Find where the given text appears and provide that cell's center as [x, y] coordinate. 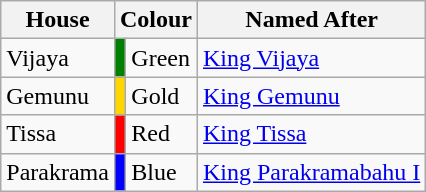
Parakrama [58, 172]
King Gemunu [311, 96]
Red [162, 134]
King Tissa [311, 134]
Gemunu [58, 96]
Colour [156, 20]
House [58, 20]
Blue [162, 172]
King Parakramabahu I [311, 172]
Gold [162, 96]
Green [162, 58]
King Vijaya [311, 58]
Tissa [58, 134]
Named After [311, 20]
Vijaya [58, 58]
